Identify which cell holds the provided text, then report its (X, Y) central coordinate. 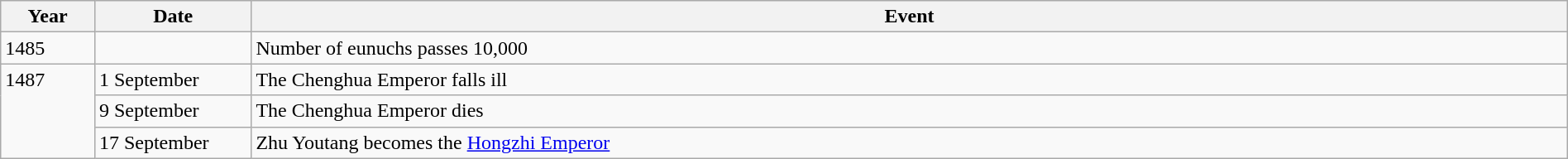
9 September (172, 111)
Event (910, 17)
17 September (172, 142)
Date (172, 17)
1487 (48, 111)
Number of eunuchs passes 10,000 (910, 48)
1 September (172, 79)
The Chenghua Emperor dies (910, 111)
1485 (48, 48)
The Chenghua Emperor falls ill (910, 79)
Year (48, 17)
Zhu Youtang becomes the Hongzhi Emperor (910, 142)
